Return (x, y) of the center of cell containing provided text 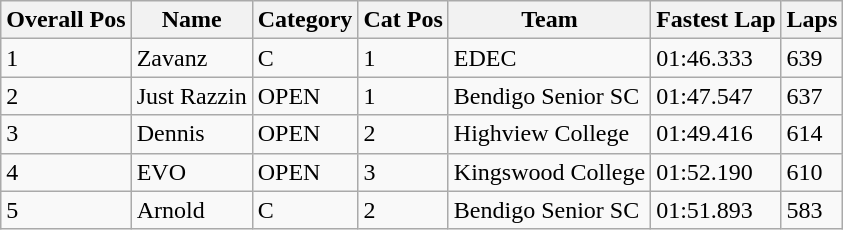
Just Razzin (192, 96)
EDEC (549, 58)
Arnold (192, 210)
Overall Pos (66, 20)
Category (305, 20)
EVO (192, 172)
4 (66, 172)
Laps (812, 20)
01:51.893 (716, 210)
637 (812, 96)
01:47.547 (716, 96)
Fastest Lap (716, 20)
01:49.416 (716, 134)
01:52.190 (716, 172)
5 (66, 210)
Highview College (549, 134)
Name (192, 20)
Dennis (192, 134)
583 (812, 210)
614 (812, 134)
610 (812, 172)
Kingswood College (549, 172)
Zavanz (192, 58)
Team (549, 20)
639 (812, 58)
Cat Pos (403, 20)
01:46.333 (716, 58)
